Extract the (x, y) coordinate from the center of the cell holding the provided text.  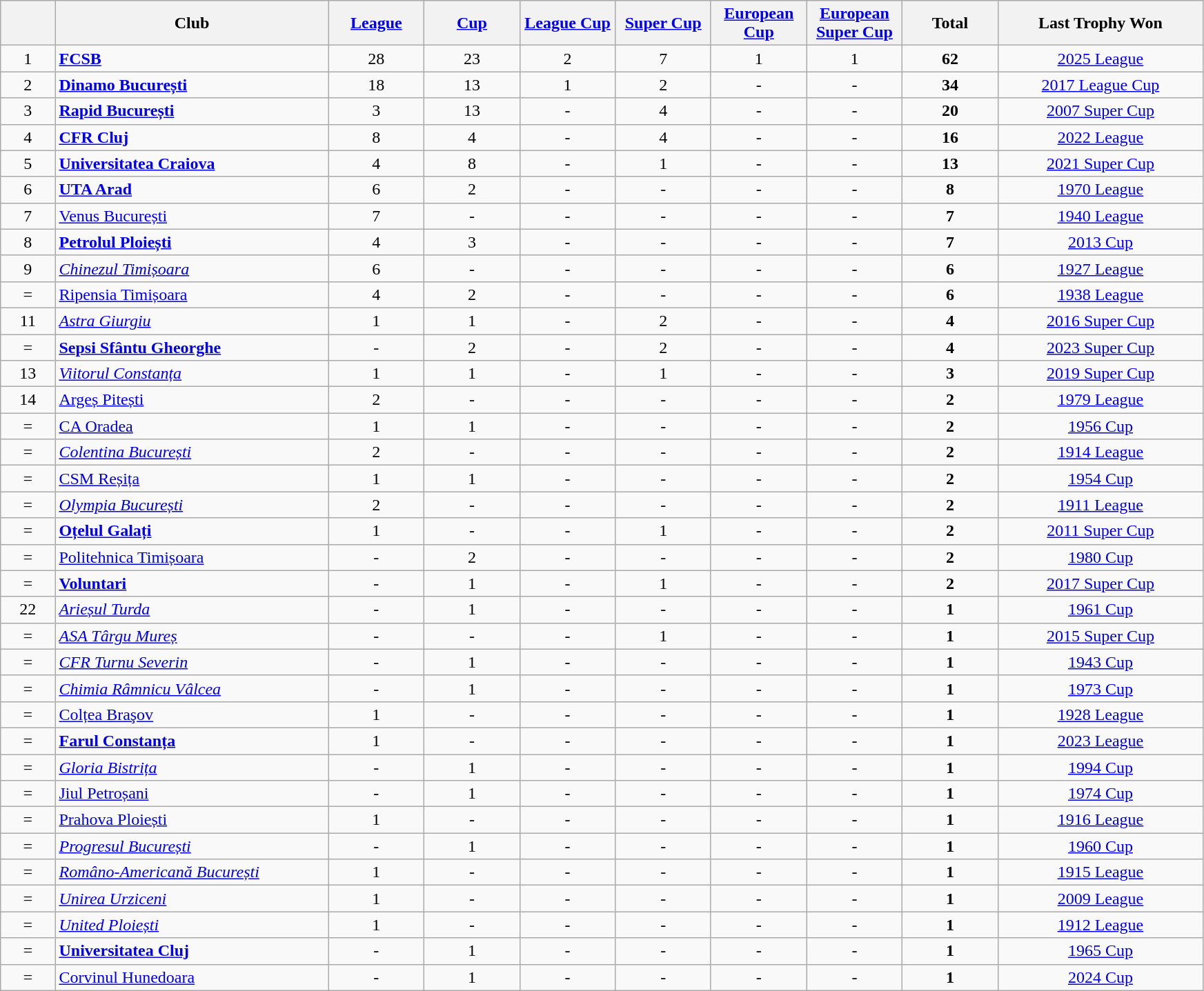
1961 Cup (1100, 610)
1928 League (1100, 714)
2013 Cup (1100, 242)
CFR Turnu Severin (192, 662)
2019 Super Cup (1100, 374)
Prahova Ploiești (192, 820)
1974 Cup (1100, 794)
Chinezul Timișoara (192, 268)
2009 League (1100, 899)
Româno-Americană București (192, 872)
1960 Cup (1100, 846)
1927 League (1100, 268)
UTA Arad (192, 190)
1943 Cup (1100, 662)
Gloria Bistrița (192, 768)
Chimia Râmnicu Vâlcea (192, 688)
2025 League (1100, 59)
62 (951, 59)
1954 Cup (1100, 479)
1965 Cup (1100, 951)
Jiul Petroșani (192, 794)
2022 League (1100, 137)
1911 League (1100, 505)
ASA Târgu Mureș (192, 636)
Colentina București (192, 452)
European Super Cup (854, 23)
16 (951, 137)
Arieșul Turda (192, 610)
Farul Constanța (192, 741)
1980 Cup (1100, 557)
CSM Reșița (192, 479)
2017 Super Cup (1100, 583)
1912 League (1100, 925)
Corvinul Hunedoara (192, 977)
1940 League (1100, 216)
Oțelul Galați (192, 531)
Total (951, 23)
Cup (472, 23)
1970 League (1100, 190)
1994 Cup (1100, 768)
European Cup (759, 23)
1938 League (1100, 294)
1916 League (1100, 820)
1914 League (1100, 452)
League (377, 23)
Last Trophy Won (1100, 23)
Petrolul Ploiești (192, 242)
Sepsi Sfântu Gheorghe (192, 347)
Universitatea Craiova (192, 163)
Club (192, 23)
2011 Super Cup (1100, 531)
United Ploiești (192, 925)
Venus București (192, 216)
14 (28, 400)
2015 Super Cup (1100, 636)
Ripensia Timișoara (192, 294)
2017 League Cup (1100, 85)
Dinamo București (192, 85)
League Cup (567, 23)
Olympia București (192, 505)
18 (377, 85)
2007 Super Cup (1100, 111)
2023 League (1100, 741)
Astra Giurgiu (192, 321)
5 (28, 163)
1973 Cup (1100, 688)
20 (951, 111)
2016 Super Cup (1100, 321)
Politehnica Timișoara (192, 557)
28 (377, 59)
Progresul București (192, 846)
CA Oradea (192, 426)
Argeș Pitești (192, 400)
FCSB (192, 59)
1915 League (1100, 872)
Colțea Braşov (192, 714)
23 (472, 59)
22 (28, 610)
2024 Cup (1100, 977)
Viitorul Constanța (192, 374)
11 (28, 321)
CFR Cluj (192, 137)
2023 Super Cup (1100, 347)
Unirea Urziceni (192, 899)
1956 Cup (1100, 426)
Super Cup (664, 23)
Universitatea Cluj (192, 951)
Rapid București (192, 111)
34 (951, 85)
1979 League (1100, 400)
9 (28, 268)
2021 Super Cup (1100, 163)
Voluntari (192, 583)
